Pinpoint the cell where the given text exists, returning its [X, Y] midpoint coordinate. 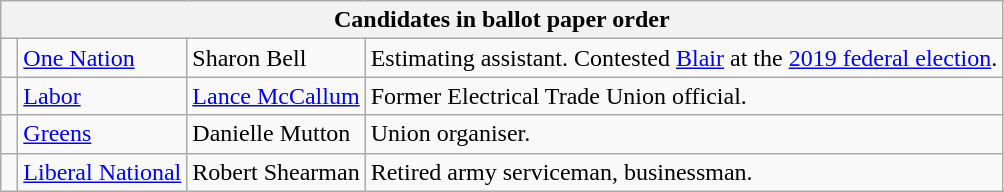
Danielle Mutton [276, 134]
Former Electrical Trade Union official. [684, 96]
Union organiser. [684, 134]
Labor [102, 96]
One Nation [102, 58]
Retired army serviceman, businessman. [684, 172]
Liberal National [102, 172]
Sharon Bell [276, 58]
Candidates in ballot paper order [502, 20]
Robert Shearman [276, 172]
Lance McCallum [276, 96]
Greens [102, 134]
Estimating assistant. Contested Blair at the 2019 federal election. [684, 58]
